Scan for the cell matching the given text and deliver its [x, y] coordinate at center. 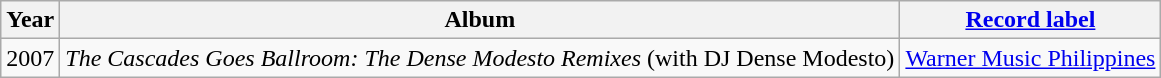
2007 [30, 58]
Record label [1030, 20]
Album [480, 20]
The Cascades Goes Ballroom: The Dense Modesto Remixes (with DJ Dense Modesto) [480, 58]
Year [30, 20]
Warner Music Philippines [1030, 58]
